Detect which cell encompasses the target text, then output its (X, Y) center coordinate. 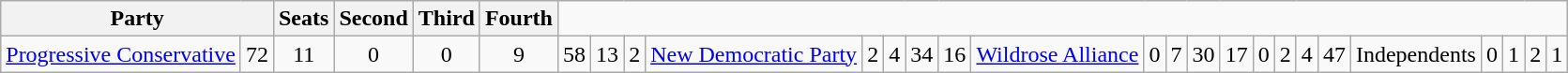
New Democratic Party (754, 54)
Seats (303, 19)
72 (257, 54)
Third (447, 19)
Progressive Conservative (121, 54)
34 (921, 54)
Party (137, 19)
13 (608, 54)
Wildrose Alliance (1058, 54)
11 (303, 54)
30 (1203, 54)
Independents (1415, 54)
9 (518, 54)
58 (574, 54)
7 (1177, 54)
17 (1237, 54)
47 (1334, 54)
16 (955, 54)
Fourth (518, 19)
Second (373, 19)
